Output the [x, y] coordinate of the center of the cell containing the given text.  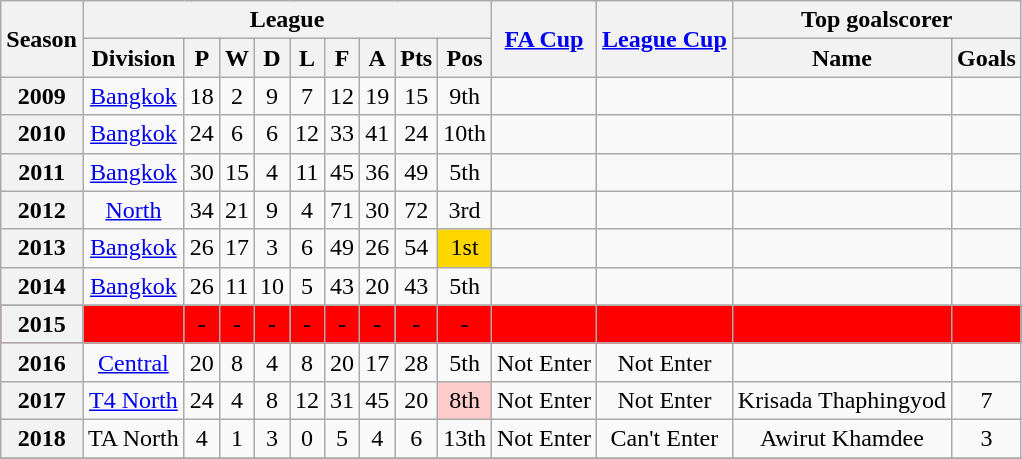
Season [42, 39]
33 [342, 134]
21 [236, 210]
0 [308, 438]
League [286, 20]
2009 [42, 96]
Awirut Khamdee [842, 438]
League Cup [665, 39]
2016 [42, 362]
Central [133, 362]
2013 [42, 248]
Pos [465, 58]
19 [378, 96]
2 [236, 96]
TA North [133, 438]
41 [378, 134]
72 [416, 210]
3rd [465, 210]
36 [378, 172]
28 [416, 362]
Division [133, 58]
31 [342, 400]
2012 [42, 210]
Name [842, 58]
L [308, 58]
P [202, 58]
13th [465, 438]
Top goalscorer [876, 20]
1 [236, 438]
10th [465, 134]
F [342, 58]
2018 [42, 438]
Pts [416, 58]
1st [465, 248]
Krisada Thaphingyod [842, 400]
34 [202, 210]
W [236, 58]
2017 [42, 400]
8th [465, 400]
T4 North [133, 400]
2011 [42, 172]
18 [202, 96]
Can't Enter [665, 438]
10 [272, 286]
North [133, 210]
54 [416, 248]
A [378, 58]
Goals [987, 58]
FA Cup [544, 39]
2015 [42, 324]
D [272, 58]
71 [342, 210]
9th [465, 96]
2014 [42, 286]
2010 [42, 134]
